Detect which cell encompasses the target text, then output its (X, Y) center coordinate. 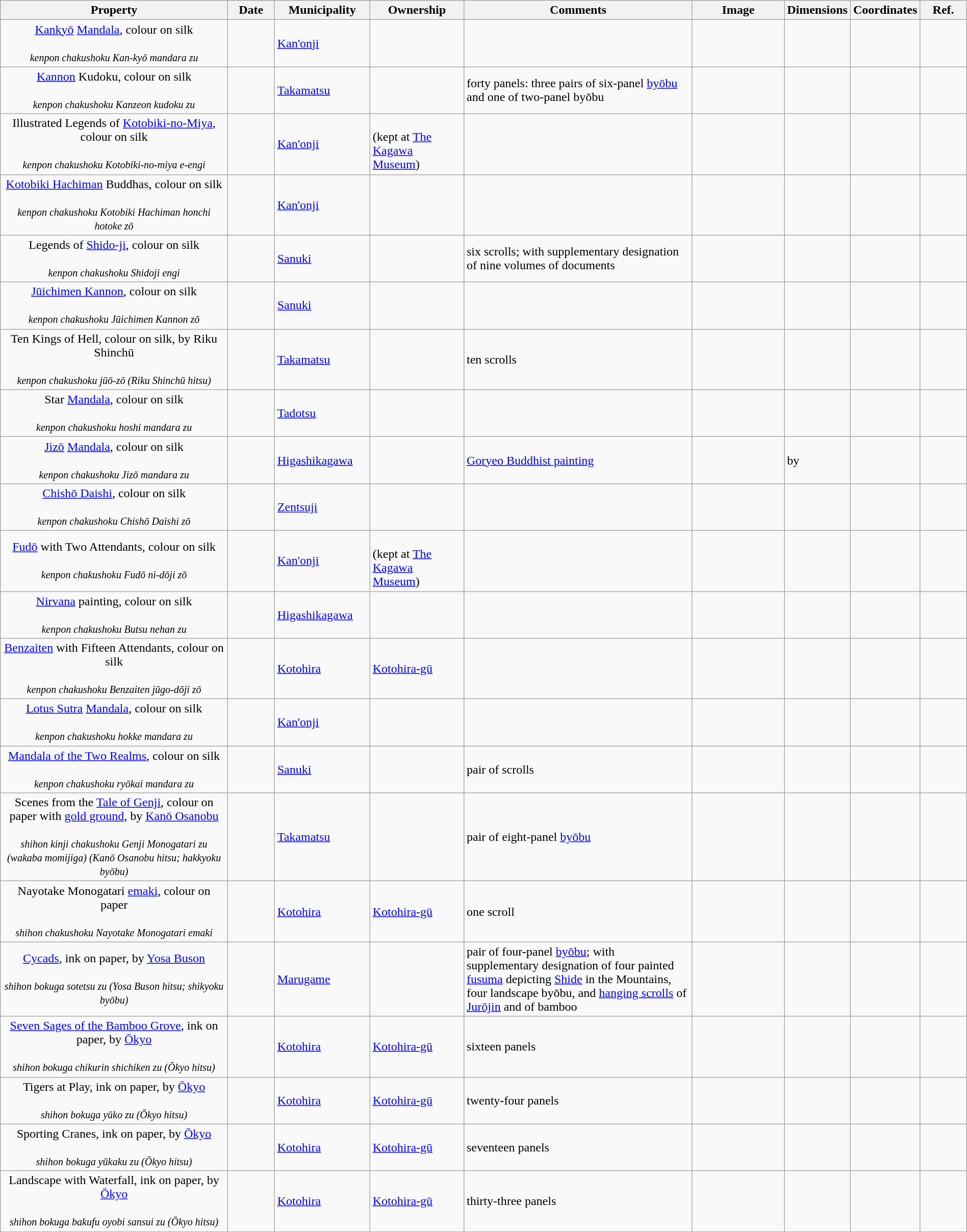
Sporting Cranes, ink on paper, by Ōkyoshihon bokuga yūkaku zu (Ōkyo hitsu) (114, 1147)
Image (738, 10)
Tadotsu (322, 413)
Ten Kings of Hell, colour on silk, by Riku Shinchūkenpon chakushoku jūō-zō (Riku Shinchū hitsu) (114, 359)
Comments (578, 10)
Mandala of the Two Realms, colour on silkkenpon chakushoku ryōkai mandara zu (114, 769)
Dimensions (818, 10)
Goryeo Buddhist painting (578, 460)
Marugame (322, 979)
Ref. (944, 10)
Nayotake Monogatari emaki, colour on papershihon chakushoku Nayotake Monogatari emaki (114, 912)
Property (114, 10)
Date (251, 10)
pair of scrolls (578, 769)
Jūichimen Kannon, colour on silkkenpon chakushoku Jūichimen Kannon zō (114, 305)
pair of eight-panel byōbu (578, 837)
Jizō Mandala, colour on silkkenpon chakushoku Jizō mandara zu (114, 460)
ten scrolls (578, 359)
Star Mandala, colour on silkkenpon chakushoku hoshi mandara zu (114, 413)
Benzaiten with Fifteen Attendants, colour on silkkenpon chakushoku Benzaiten jūgo-dōji zō (114, 669)
forty panels: three pairs of six-panel byōbu and one of two-panel byōbu (578, 90)
twenty-four panels (578, 1100)
Seven Sages of the Bamboo Grove, ink on paper, by Ōkyoshihon bokuga chikurin shichiken zu (Ōkyo hitsu) (114, 1046)
Kotobiki Hachiman Buddhas, colour on silkkenpon chakushoku Kotobiki Hachiman honchi hotoke zō (114, 205)
six scrolls; with supplementary designation of nine volumes of documents (578, 259)
Nirvana painting, colour on silkkenpon chakushoku Butsu nehan zu (114, 615)
Kannon Kudoku, colour on silkkenpon chakushoku Kanzeon kudoku zu (114, 90)
Tigers at Play, ink on paper, by Ōkyoshihon bokuga yūko zu (Ōkyo hitsu) (114, 1100)
Illustrated Legends of Kotobiki-no-Miya, colour on silkkenpon chakushoku Kotobiki-no-miya e-engi (114, 144)
by (818, 460)
Zentsuji (322, 507)
Cycads, ink on paper, by Yosa Busonshihon bokuga sotetsu zu (Yosa Buson hitsu; shikyoku byōbu) (114, 979)
Chishō Daishi, colour on silkkenpon chakushoku Chishō Daishi zō (114, 507)
Municipality (322, 10)
seventeen panels (578, 1147)
Kankyō Mandala, colour on silkkenpon chakushoku Kan-kyō mandara zu (114, 43)
one scroll (578, 912)
Landscape with Waterfall, ink on paper, by Ōkyoshihon bokuga bakufu oyobi sansui zu (Ōkyo hitsu) (114, 1201)
Lotus Sutra Mandala, colour on silkkenpon chakushoku hokke mandara zu (114, 723)
Coordinates (885, 10)
sixteen panels (578, 1046)
Fudō with Two Attendants, colour on silkkenpon chakushoku Fudō ni-dōji zō (114, 561)
Legends of Shido-ji, colour on silkkenpon chakushoku Shidoji engi (114, 259)
thirty-three panels (578, 1201)
Ownership (417, 10)
